Capture the cell that displays the provided text and extract its [X, Y] central coordinate. 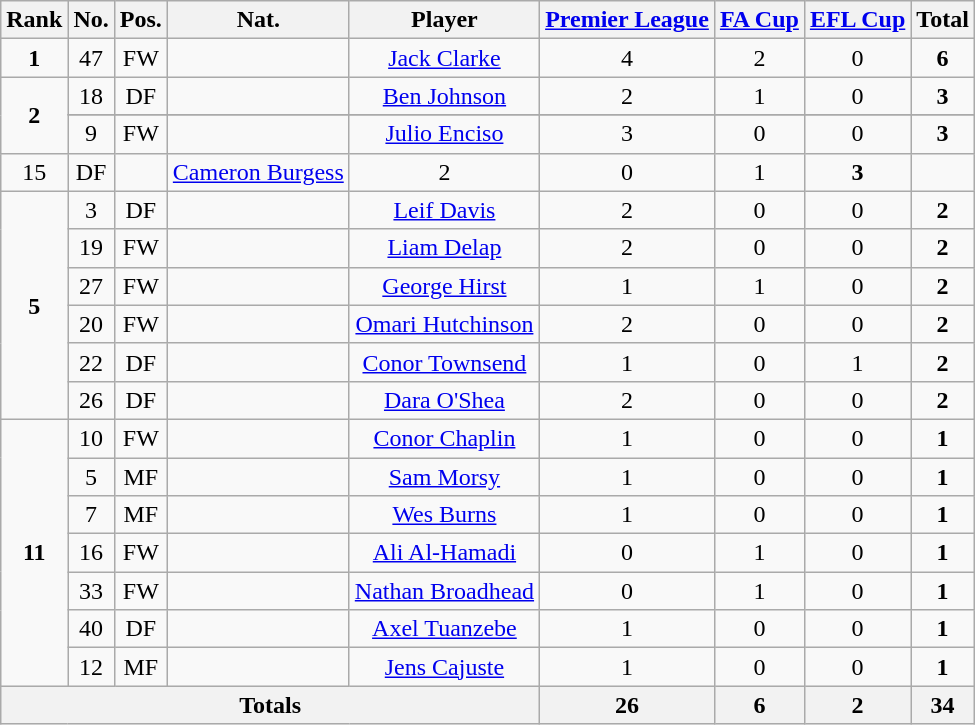
7 [91, 515]
18 [91, 96]
27 [91, 286]
10 [91, 438]
47 [91, 58]
Pos. [140, 20]
9 [91, 134]
33 [91, 591]
FA Cup [759, 20]
No. [91, 20]
Player [444, 20]
Conor Townsend [444, 362]
16 [91, 553]
Leif Davis [444, 210]
Total [943, 20]
Premier League [628, 20]
Jens Cajuste [444, 667]
Rank [34, 20]
Nathan Broadhead [444, 591]
Cameron Burgess [258, 172]
Sam Morsy [444, 477]
Nat. [258, 20]
Wes Burns [444, 515]
Dara O'Shea [444, 400]
40 [91, 629]
22 [91, 362]
4 [628, 58]
34 [943, 705]
20 [91, 324]
19 [91, 248]
Ali Al-Hamadi [444, 553]
11 [34, 552]
Julio Enciso [444, 134]
Omari Hutchinson [444, 324]
EFL Cup [857, 20]
Conor Chaplin [444, 438]
Liam Delap [444, 248]
12 [91, 667]
Ben Johnson [444, 96]
Axel Tuanzebe [444, 629]
Totals [270, 705]
Jack Clarke [444, 58]
15 [34, 172]
George Hirst [444, 286]
